Identify which cell holds the provided text, then report its (X, Y) central coordinate. 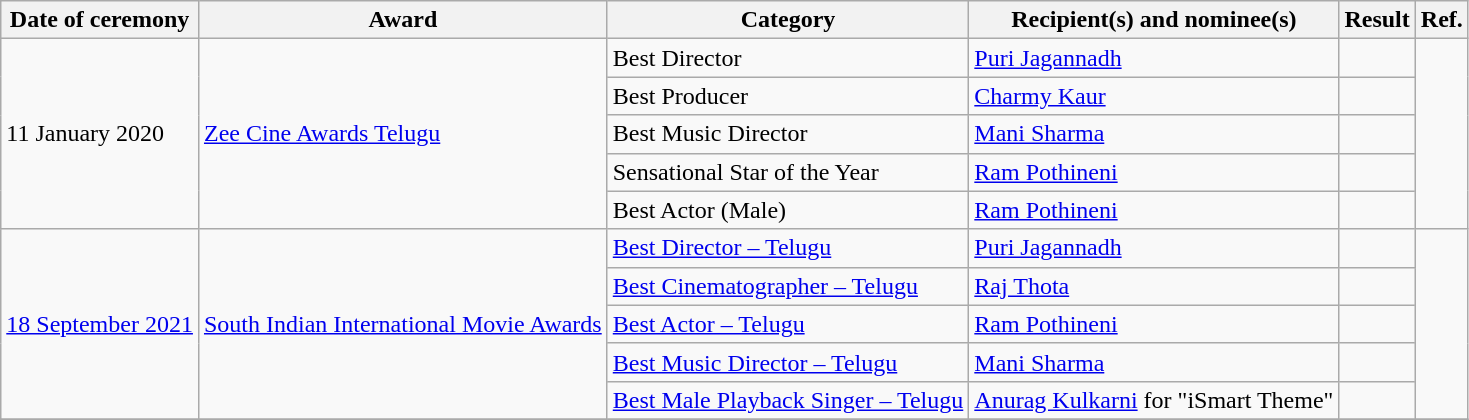
Best Cinematographer – Telugu (788, 286)
Result (1377, 20)
Anurag Kulkarni for "iSmart Theme" (1154, 400)
Category (788, 20)
Best Male Playback Singer – Telugu (788, 400)
Ref. (1442, 20)
18 September 2021 (100, 324)
Raj Thota (1154, 286)
Award (402, 20)
11 January 2020 (100, 134)
South Indian International Movie Awards (402, 324)
Best Music Director (788, 134)
Best Music Director – Telugu (788, 362)
Zee Cine Awards Telugu (402, 134)
Charmy Kaur (1154, 96)
Best Actor – Telugu (788, 324)
Best Producer (788, 96)
Recipient(s) and nominee(s) (1154, 20)
Date of ceremony (100, 20)
Best Director (788, 58)
Best Director – Telugu (788, 248)
Sensational Star of the Year (788, 172)
Best Actor (Male) (788, 210)
